Search for the cell housing the specified text and yield its [X, Y] center coordinate. 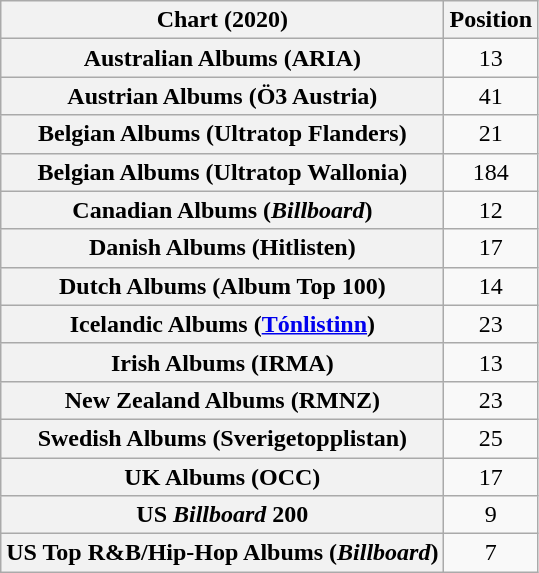
US Top R&B/Hip-Hop Albums (Billboard) [222, 553]
Chart (2020) [222, 20]
UK Albums (OCC) [222, 477]
Australian Albums (ARIA) [222, 58]
12 [491, 210]
Dutch Albums (Album Top 100) [222, 286]
25 [491, 438]
Belgian Albums (Ultratop Flanders) [222, 134]
41 [491, 96]
New Zealand Albums (RMNZ) [222, 400]
Austrian Albums (Ö3 Austria) [222, 96]
US Billboard 200 [222, 515]
Canadian Albums (Billboard) [222, 210]
184 [491, 172]
Danish Albums (Hitlisten) [222, 248]
14 [491, 286]
9 [491, 515]
Irish Albums (IRMA) [222, 362]
Swedish Albums (Sverigetopplistan) [222, 438]
Icelandic Albums (Tónlistinn) [222, 324]
Belgian Albums (Ultratop Wallonia) [222, 172]
7 [491, 553]
21 [491, 134]
Position [491, 20]
